Capture the cell that displays the provided text and extract its [x, y] central coordinate. 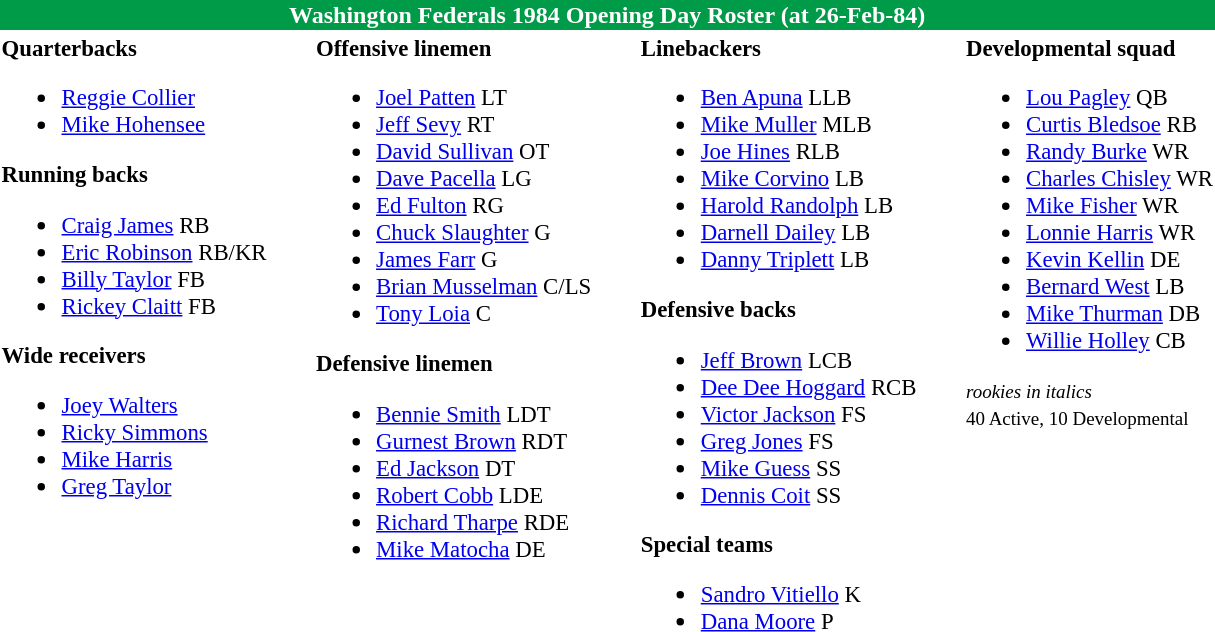
Washington Federals 1984 Opening Day Roster (at 26-Feb-84) [607, 15]
